Scan for the cell matching the given text and deliver its [x, y] coordinate at center. 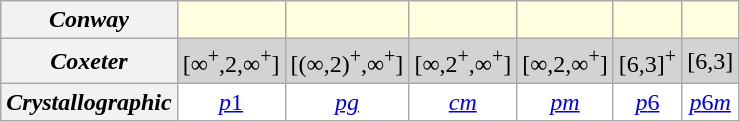
pm [566, 102]
[∞,2+,∞+] [463, 62]
[6,3] [710, 62]
[∞+,2,∞+] [231, 62]
p1 [231, 102]
p6m [710, 102]
[∞,2,∞+] [566, 62]
Conway [89, 20]
Coxeter [89, 62]
p6 [647, 102]
[6,3]+ [647, 62]
pg [347, 102]
Crystallographic [89, 102]
cm [463, 102]
[(∞,2)+,∞+] [347, 62]
